Determine the (X, Y) coordinate at the center of the cell enclosing the given text.  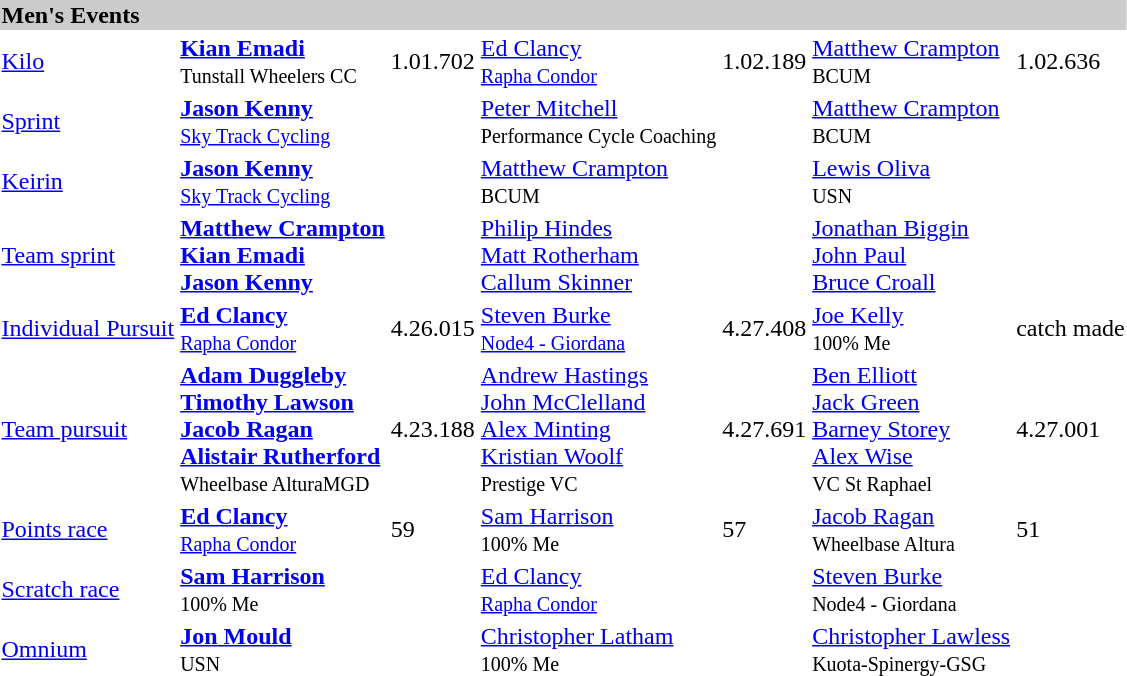
catch made (1071, 328)
Kian EmadiTunstall Wheelers CC (283, 62)
Scratch race (88, 590)
Adam DugglebyTimothy LawsonJacob RaganAlistair RutherfordWheelbase AlturaMGD (283, 429)
Jacob RaganWheelbase Altura (912, 530)
Lewis OlivaUSN (912, 182)
Team pursuit (88, 429)
4.27.408 (764, 328)
Ben ElliottJack GreenBarney StoreyAlex WiseVC St Raphael (912, 429)
Philip HindesMatt RotherhamCallum Skinner (598, 255)
Andrew HastingsJohn McClellandAlex MintingKristian WoolfPrestige VC (598, 429)
Men's Events (563, 15)
1.01.702 (432, 62)
Individual Pursuit (88, 328)
51 (1071, 530)
4.27.001 (1071, 429)
4.23.188 (432, 429)
1.02.189 (764, 62)
4.27.691 (764, 429)
1.02.636 (1071, 62)
59 (432, 530)
Joe Kelly100% Me (912, 328)
Points race (88, 530)
Sprint (88, 122)
Peter MitchellPerformance Cycle Coaching (598, 122)
Matthew CramptonKian EmadiJason Kenny (283, 255)
57 (764, 530)
Keirin (88, 182)
4.26.015 (432, 328)
Kilo (88, 62)
Team sprint (88, 255)
Jonathan BigginJohn PaulBruce Croall (912, 255)
